Return [X, Y] of the center of cell containing provided text 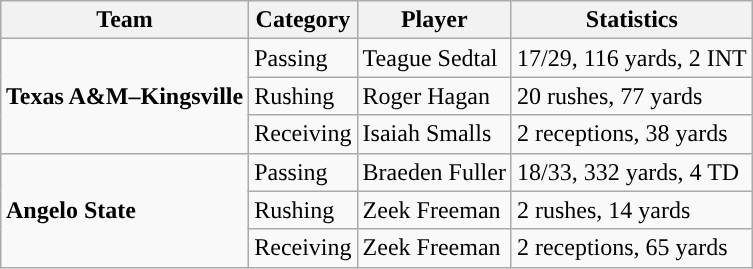
2 receptions, 65 yards [632, 248]
Teague Sedtal [434, 58]
Isaiah Smalls [434, 134]
Statistics [632, 20]
17/29, 116 yards, 2 INT [632, 58]
Player [434, 20]
Braeden Fuller [434, 172]
20 rushes, 77 yards [632, 96]
Roger Hagan [434, 96]
Texas A&M–Kingsville [124, 96]
Angelo State [124, 210]
2 receptions, 38 yards [632, 134]
Category [303, 20]
18/33, 332 yards, 4 TD [632, 172]
2 rushes, 14 yards [632, 210]
Team [124, 20]
